Determine the (x, y) coordinate at the center of the cell enclosing the given text.  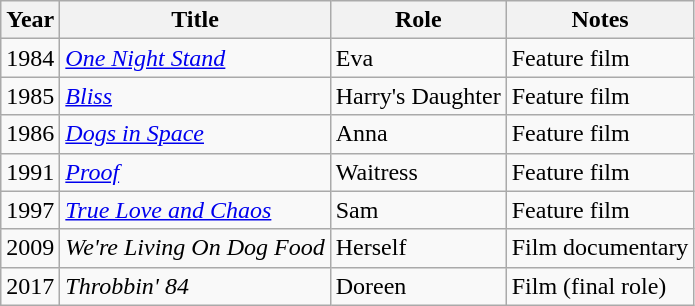
Doreen (418, 286)
Waitress (418, 172)
Harry's Daughter (418, 96)
2017 (30, 286)
Throbbin' 84 (195, 286)
Role (418, 20)
1986 (30, 134)
Anna (418, 134)
Year (30, 20)
Herself (418, 248)
Eva (418, 58)
1991 (30, 172)
Film documentary (600, 248)
One Night Stand (195, 58)
2009 (30, 248)
Sam (418, 210)
We're Living On Dog Food (195, 248)
Bliss (195, 96)
1984 (30, 58)
1985 (30, 96)
Film (final role) (600, 286)
Notes (600, 20)
1997 (30, 210)
Dogs in Space (195, 134)
Title (195, 20)
True Love and Chaos (195, 210)
Proof (195, 172)
